Search for the cell housing the specified text and yield its [x, y] center coordinate. 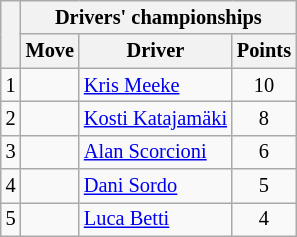
Dani Sordo [156, 186]
8 [264, 118]
6 [264, 152]
Drivers' championships [158, 17]
Alan Scorcioni [156, 152]
3 [11, 152]
Driver [156, 51]
1 [11, 85]
10 [264, 85]
Points [264, 51]
2 [11, 118]
Kosti Katajamäki [156, 118]
Move [50, 51]
Kris Meeke [156, 85]
Luca Betti [156, 219]
